Detect which cell encompasses the target text, then output its [x, y] center coordinate. 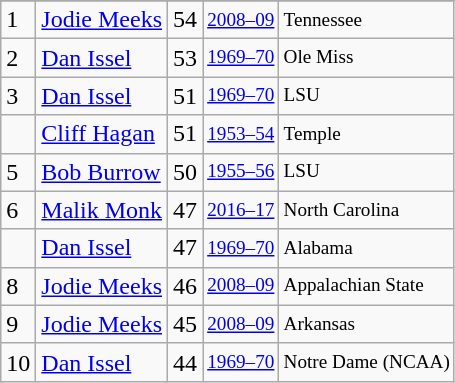
Alabama [366, 248]
Ole Miss [366, 58]
Notre Dame (NCAA) [366, 362]
North Carolina [366, 210]
Temple [366, 134]
44 [186, 362]
9 [18, 324]
2016–17 [241, 210]
Appalachian State [366, 286]
10 [18, 362]
Bob Burrow [102, 172]
1955–56 [241, 172]
Arkansas [366, 324]
6 [18, 210]
50 [186, 172]
Malik Monk [102, 210]
Cliff Hagan [102, 134]
8 [18, 286]
3 [18, 96]
1 [18, 20]
53 [186, 58]
Tennessee [366, 20]
2 [18, 58]
46 [186, 286]
1953–54 [241, 134]
54 [186, 20]
45 [186, 324]
5 [18, 172]
